Identify which cell holds the provided text, then report its [X, Y] central coordinate. 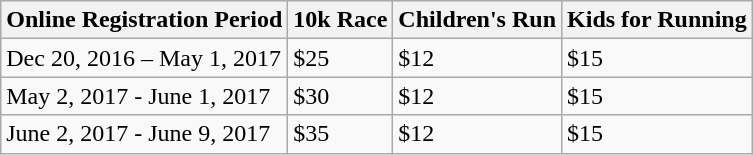
$35 [340, 134]
10k Race [340, 20]
$30 [340, 96]
Children's Run [478, 20]
$25 [340, 58]
Kids for Running [658, 20]
Dec 20, 2016 – May 1, 2017 [144, 58]
May 2, 2017 - June 1, 2017 [144, 96]
Online Registration Period [144, 20]
June 2, 2017 - June 9, 2017 [144, 134]
